Provide the [X, Y] coordinate of the cell's center where the given text is located.  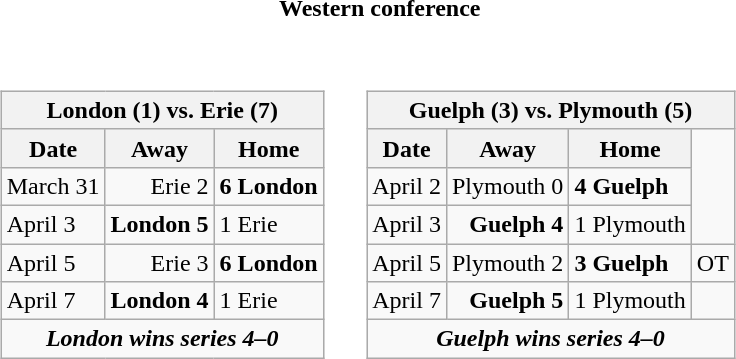
Erie 2 [160, 186]
London 5 [160, 224]
Plymouth 2 [507, 263]
London 4 [160, 301]
Guelph (3) vs. Plymouth (5) [551, 110]
Guelph 5 [507, 301]
Plymouth 0 [507, 186]
April 2 [407, 186]
OT [712, 263]
Erie 3 [160, 263]
London wins series 4–0 [162, 339]
4 Guelph [630, 186]
March 31 [53, 186]
London (1) vs. Erie (7) [162, 110]
3 Guelph [630, 263]
Guelph wins series 4–0 [551, 339]
Guelph 4 [507, 224]
